Return the [X, Y] coordinate for the center point of the cell that contains the specified text.  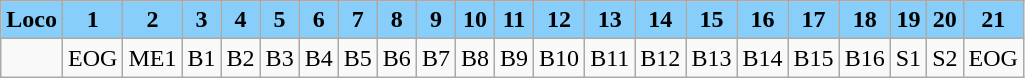
1 [92, 20]
17 [814, 20]
16 [762, 20]
B14 [762, 58]
20 [945, 20]
B10 [560, 58]
19 [908, 20]
5 [280, 20]
6 [318, 20]
ME1 [152, 58]
B6 [396, 58]
B13 [712, 58]
8 [396, 20]
3 [202, 20]
12 [560, 20]
B2 [240, 58]
B7 [436, 58]
B12 [660, 58]
11 [514, 20]
B9 [514, 58]
14 [660, 20]
7 [358, 20]
Loco [32, 20]
13 [610, 20]
4 [240, 20]
B5 [358, 58]
10 [474, 20]
2 [152, 20]
18 [864, 20]
B16 [864, 58]
21 [993, 20]
S2 [945, 58]
9 [436, 20]
B8 [474, 58]
15 [712, 20]
B4 [318, 58]
B1 [202, 58]
B11 [610, 58]
B15 [814, 58]
S1 [908, 58]
B3 [280, 58]
